Determine the [X, Y] coordinate at the center of the cell enclosing the given text.  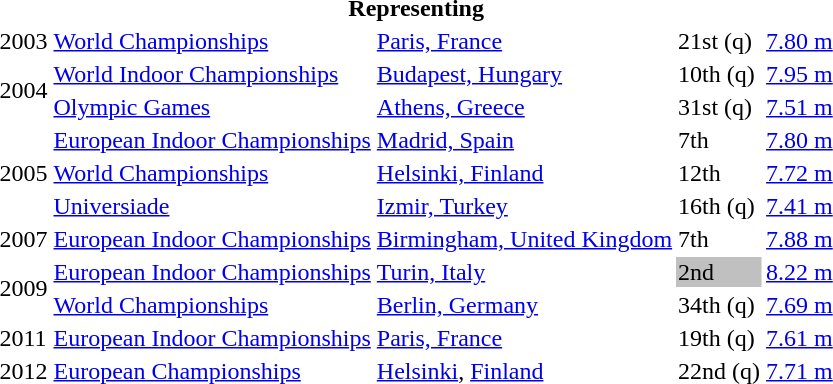
World Indoor Championships [212, 74]
19th (q) [720, 338]
21st (q) [720, 41]
31st (q) [720, 107]
Birmingham, United Kingdom [524, 239]
Universiade [212, 206]
Izmir, Turkey [524, 206]
Madrid, Spain [524, 140]
Turin, Italy [524, 272]
2nd [720, 272]
12th [720, 173]
10th (q) [720, 74]
16th (q) [720, 206]
Helsinki, Finland [524, 173]
Olympic Games [212, 107]
Budapest, Hungary [524, 74]
Athens, Greece [524, 107]
Berlin, Germany [524, 305]
34th (q) [720, 305]
